Locate the cell with the specified text and output its (X, Y) center coordinate. 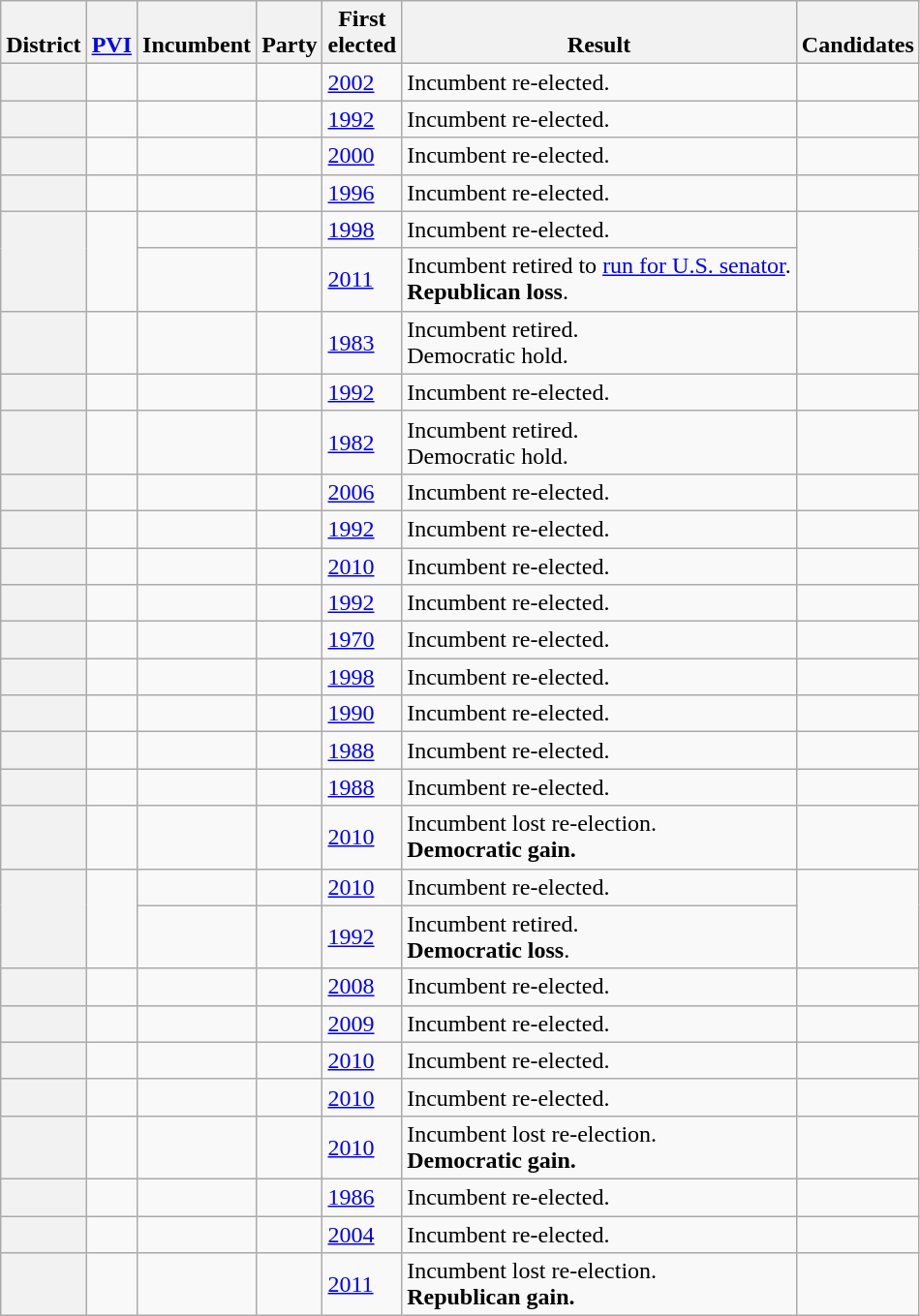
PVI (111, 33)
Incumbent retired to run for U.S. senator.Republican loss. (599, 279)
1970 (362, 640)
Party (290, 33)
Firstelected (362, 33)
Incumbent retired. Democratic loss. (599, 937)
2009 (362, 1024)
Candidates (858, 33)
1983 (362, 343)
1986 (362, 1197)
Incumbent (198, 33)
District (44, 33)
2006 (362, 492)
1990 (362, 714)
1996 (362, 193)
Result (599, 33)
1982 (362, 442)
2000 (362, 156)
Incumbent lost re-election.Republican gain. (599, 1284)
2004 (362, 1235)
2008 (362, 987)
2002 (362, 82)
